Pinpoint the cell where the given text exists, returning its [X, Y] midpoint coordinate. 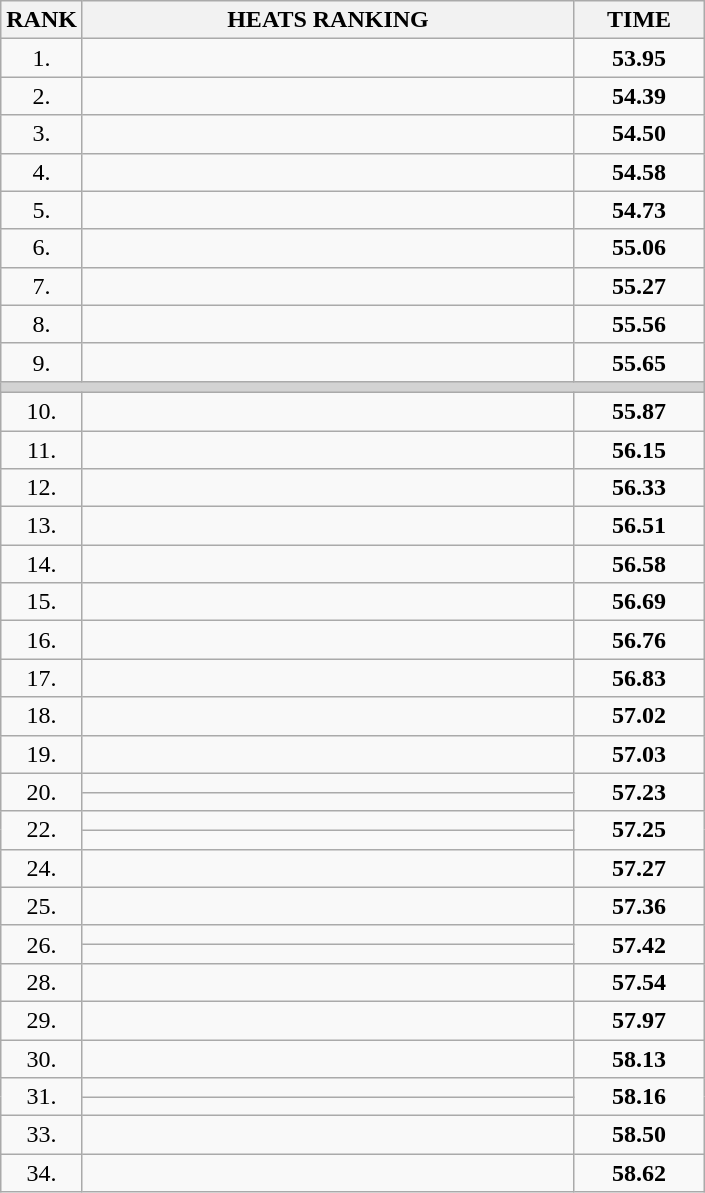
26. [42, 944]
54.58 [640, 172]
29. [42, 1020]
57.25 [640, 830]
1. [42, 58]
54.73 [640, 210]
54.50 [640, 134]
22. [42, 830]
56.69 [640, 602]
10. [42, 411]
RANK [42, 20]
14. [42, 564]
58.62 [640, 1173]
8. [42, 324]
56.51 [640, 526]
30. [42, 1059]
56.83 [640, 678]
31. [42, 1097]
2. [42, 96]
33. [42, 1135]
16. [42, 640]
11. [42, 449]
19. [42, 754]
17. [42, 678]
56.58 [640, 564]
5. [42, 210]
55.65 [640, 362]
28. [42, 982]
13. [42, 526]
57.36 [640, 906]
58.13 [640, 1059]
20. [42, 792]
24. [42, 868]
58.50 [640, 1135]
57.97 [640, 1020]
18. [42, 716]
57.54 [640, 982]
57.23 [640, 792]
55.27 [640, 286]
57.42 [640, 944]
25. [42, 906]
55.87 [640, 411]
53.95 [640, 58]
55.06 [640, 248]
54.39 [640, 96]
34. [42, 1173]
TIME [640, 20]
4. [42, 172]
56.76 [640, 640]
57.27 [640, 868]
12. [42, 488]
3. [42, 134]
6. [42, 248]
7. [42, 286]
9. [42, 362]
55.56 [640, 324]
57.03 [640, 754]
56.15 [640, 449]
56.33 [640, 488]
HEATS RANKING [328, 20]
57.02 [640, 716]
58.16 [640, 1097]
15. [42, 602]
